Return (x, y) of the center of cell containing provided text 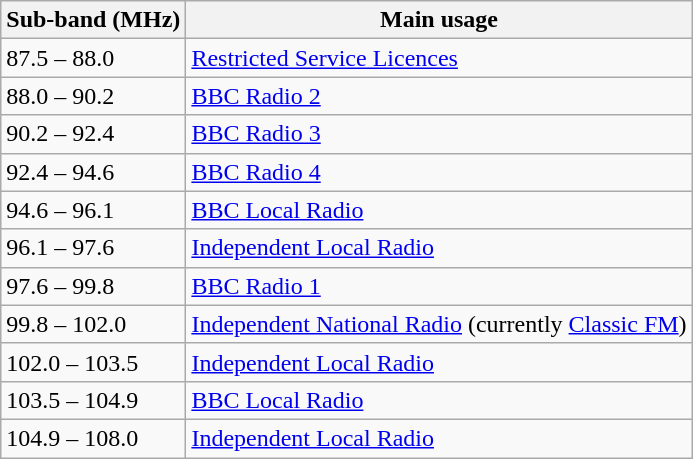
BBC Radio 4 (439, 172)
Restricted Service Licences (439, 58)
Independent National Radio (currently Classic FM) (439, 324)
96.1 – 97.6 (94, 248)
BBC Radio 3 (439, 134)
Main usage (439, 20)
103.5 – 104.9 (94, 400)
BBC Radio 1 (439, 286)
94.6 – 96.1 (94, 210)
99.8 – 102.0 (94, 324)
BBC Radio 2 (439, 96)
92.4 – 94.6 (94, 172)
104.9 – 108.0 (94, 438)
102.0 – 103.5 (94, 362)
90.2 – 92.4 (94, 134)
97.6 – 99.8 (94, 286)
88.0 – 90.2 (94, 96)
87.5 – 88.0 (94, 58)
Sub-band (MHz) (94, 20)
